Capture the cell that displays the provided text and extract its [X, Y] central coordinate. 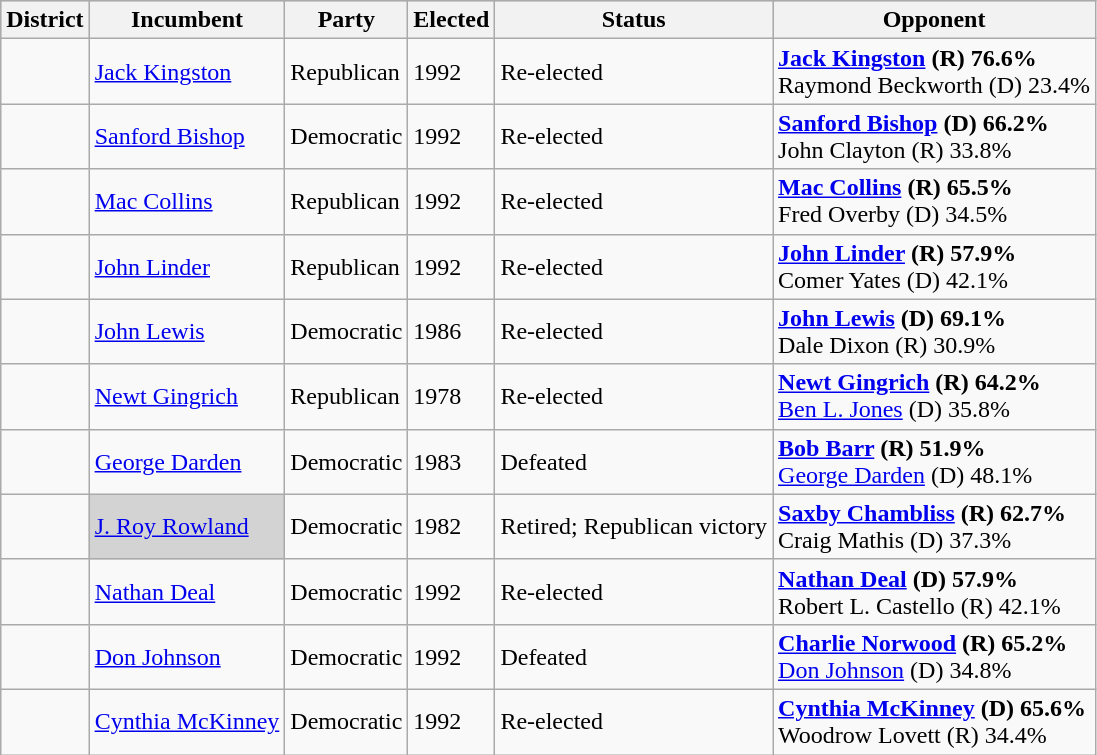
Sanford Bishop [187, 136]
Cynthia McKinney [187, 722]
John Linder (R) 57.9%Comer Yates (D) 42.1% [934, 266]
1978 [452, 396]
J. Roy Rowland [187, 526]
Sanford Bishop (D) 66.2%John Clayton (R) 33.8% [934, 136]
Elected [452, 20]
1982 [452, 526]
Mac Collins [187, 202]
Incumbent [187, 20]
Newt Gingrich [187, 396]
John Lewis (D) 69.1%Dale Dixon (R) 30.9% [934, 332]
Newt Gingrich (R) 64.2%Ben L. Jones (D) 35.8% [934, 396]
1983 [452, 462]
Bob Barr (R) 51.9%George Darden (D) 48.1% [934, 462]
Nathan Deal (D) 57.9%Robert L. Castello (R) 42.1% [934, 592]
Jack Kingston (R) 76.6%Raymond Beckworth (D) 23.4% [934, 72]
Jack Kingston [187, 72]
John Lewis [187, 332]
Party [346, 20]
Don Johnson [187, 656]
Charlie Norwood (R) 65.2%Don Johnson (D) 34.8% [934, 656]
Cynthia McKinney (D) 65.6% Woodrow Lovett (R) 34.4% [934, 722]
1986 [452, 332]
Saxby Chambliss (R) 62.7% Craig Mathis (D) 37.3% [934, 526]
Nathan Deal [187, 592]
Opponent [934, 20]
John Linder [187, 266]
George Darden [187, 462]
Status [634, 20]
Retired; Republican victory [634, 526]
Mac Collins (R) 65.5%Fred Overby (D) 34.5% [934, 202]
District [45, 20]
